Provide the (x, y) coordinate of the cell's center where the given text is located.  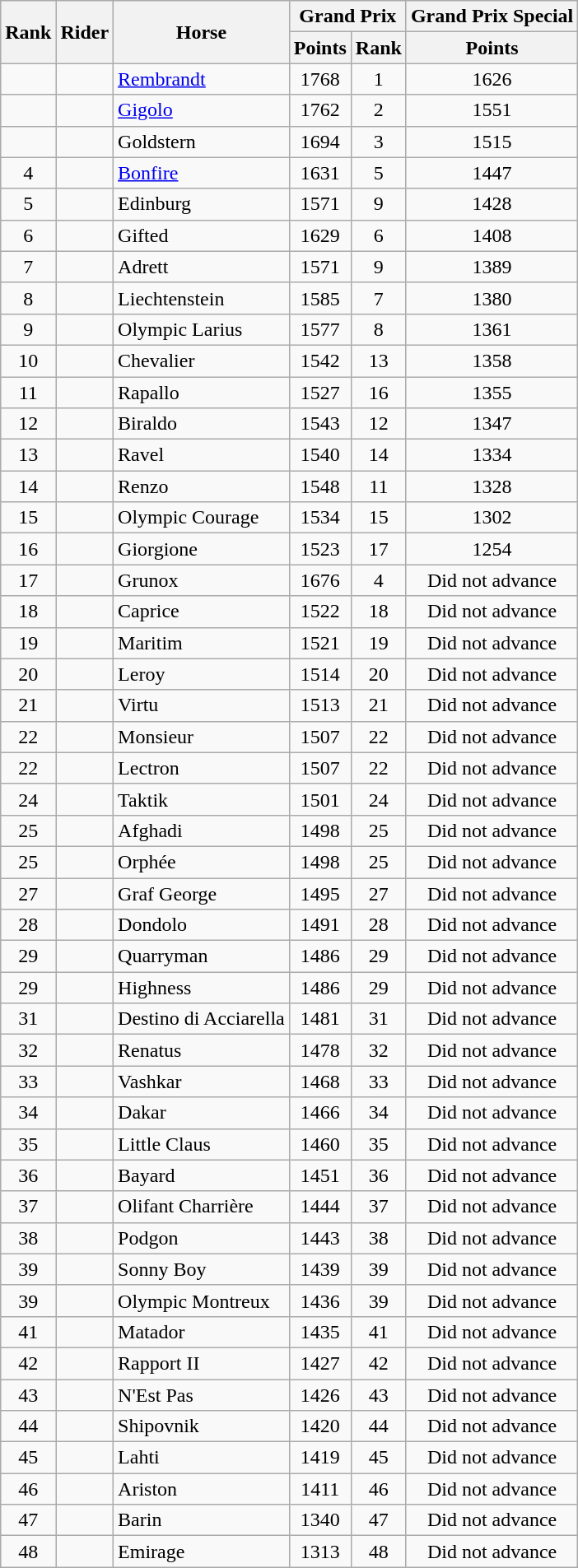
Adrett (202, 267)
Grand Prix (347, 16)
1 (379, 79)
1426 (319, 1395)
Maritim (202, 643)
Rapport II (202, 1363)
Dondolo (202, 925)
1631 (319, 173)
1515 (492, 142)
1523 (319, 549)
Olympic Courage (202, 518)
Gigolo (202, 110)
Shipovnik (202, 1426)
Bonfire (202, 173)
1444 (319, 1207)
Podgon (202, 1238)
1676 (319, 580)
1447 (492, 173)
1501 (319, 799)
1361 (492, 329)
1460 (319, 1144)
1514 (319, 674)
Lahti (202, 1458)
Graf George (202, 893)
Virtu (202, 705)
1513 (319, 705)
1389 (492, 267)
1534 (319, 518)
1495 (319, 893)
1527 (319, 393)
Taktik (202, 799)
1629 (319, 235)
Bayard (202, 1175)
2 (379, 110)
1254 (492, 549)
1380 (492, 298)
Orphée (202, 862)
Ariston (202, 1489)
Leroy (202, 674)
Rapallo (202, 393)
1762 (319, 110)
Olympic Montreux (202, 1300)
1313 (319, 1552)
Olympic Larius (202, 329)
Gifted (202, 235)
1328 (492, 486)
1540 (319, 455)
Rider (85, 32)
Highness (202, 988)
Ravel (202, 455)
Rembrandt (202, 79)
Giorgione (202, 549)
1521 (319, 643)
Renzo (202, 486)
1428 (492, 204)
Renatus (202, 1050)
Barin (202, 1520)
1491 (319, 925)
Olifant Charrière (202, 1207)
Little Claus (202, 1144)
1427 (319, 1363)
1340 (319, 1520)
1551 (492, 110)
Biraldo (202, 424)
1436 (319, 1300)
1347 (492, 424)
3 (379, 142)
1478 (319, 1050)
Vashkar (202, 1082)
1358 (492, 361)
1585 (319, 298)
Afghadi (202, 831)
1468 (319, 1082)
1451 (319, 1175)
Goldstern (202, 142)
1543 (319, 424)
Caprice (202, 612)
1542 (319, 361)
Chevalier (202, 361)
1768 (319, 79)
1466 (319, 1113)
1694 (319, 142)
1626 (492, 79)
Sonny Boy (202, 1269)
1439 (319, 1269)
Quarryman (202, 956)
1334 (492, 455)
Liechtenstein (202, 298)
Grand Prix Special (492, 16)
1411 (319, 1489)
Lectron (202, 768)
10 (28, 361)
1548 (319, 486)
Monsieur (202, 737)
Matador (202, 1332)
1522 (319, 612)
N'Est Pas (202, 1395)
1577 (319, 329)
Edinburg (202, 204)
Emirage (202, 1552)
1420 (319, 1426)
1481 (319, 1019)
Grunox (202, 580)
1419 (319, 1458)
1302 (492, 518)
1355 (492, 393)
1435 (319, 1332)
1408 (492, 235)
Destino di Acciarella (202, 1019)
Dakar (202, 1113)
Horse (202, 32)
1443 (319, 1238)
